Search for the cell housing the specified text and yield its (x, y) center coordinate. 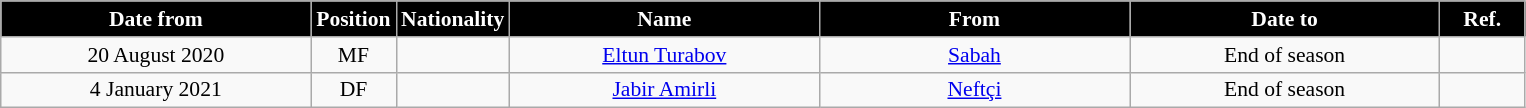
Date from (156, 19)
From (974, 19)
Date to (1285, 19)
Name (664, 19)
Neftçi (974, 90)
Nationality (452, 19)
Position (354, 19)
MF (354, 55)
Sabah (974, 55)
DF (354, 90)
Ref. (1482, 19)
Jabir Amirli (664, 90)
20 August 2020 (156, 55)
4 January 2021 (156, 90)
Eltun Turabov (664, 55)
